From the cell containing the given text, extract its center point as (X, Y) coordinate. 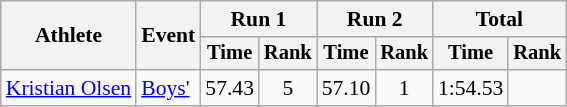
Boys' (168, 88)
Kristian Olsen (68, 88)
Event (168, 36)
1 (404, 88)
1:54.53 (470, 88)
Total (500, 19)
Athlete (68, 36)
Run 1 (258, 19)
5 (288, 88)
57.10 (346, 88)
57.43 (230, 88)
Run 2 (375, 19)
